Return (X, Y) of the center of cell containing provided text 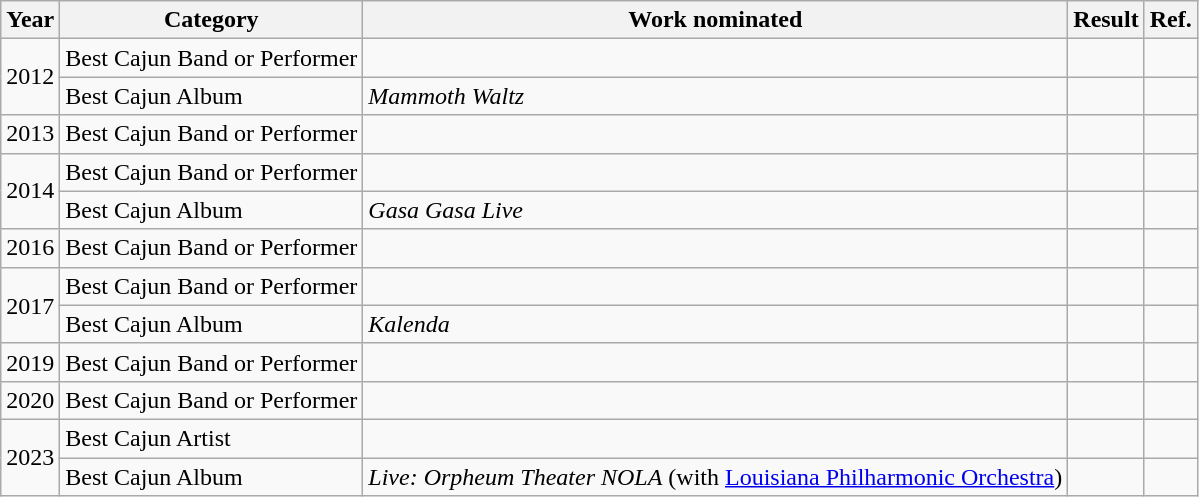
2019 (30, 362)
2014 (30, 191)
2023 (30, 457)
2017 (30, 305)
Ref. (1170, 20)
Result (1106, 20)
2016 (30, 248)
Live: Orpheum Theater NOLA (with Louisiana Philharmonic Orchestra) (716, 477)
Best Cajun Artist (212, 438)
2013 (30, 134)
Category (212, 20)
Work nominated (716, 20)
2020 (30, 400)
Kalenda (716, 324)
Mammoth Waltz (716, 96)
2012 (30, 77)
Year (30, 20)
Gasa Gasa Live (716, 210)
